Determine the [x, y] coordinate at the center of the cell enclosing the given text.  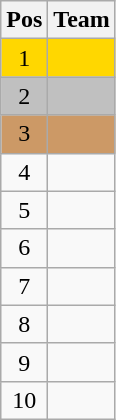
9 [24, 362]
2 [24, 96]
Pos [24, 20]
6 [24, 248]
3 [24, 134]
5 [24, 210]
7 [24, 286]
Team [82, 20]
4 [24, 172]
8 [24, 324]
1 [24, 58]
10 [24, 400]
